Scan for the cell matching the given text and deliver its (X, Y) coordinate at center. 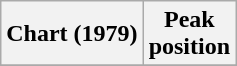
Peak position (189, 34)
Chart (1979) (72, 34)
